Extract the (X, Y) coordinate from the center of the cell holding the provided text.  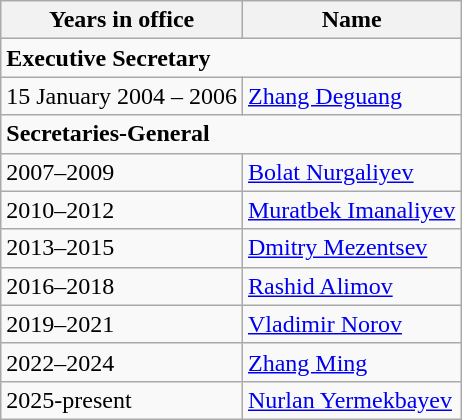
2022–2024 (122, 362)
Vladimir Norov (351, 324)
Name (351, 20)
2010–2012 (122, 210)
Secretaries-General (231, 134)
Rashid Alimov (351, 286)
2019–2021 (122, 324)
Nurlan Yermekbayev (351, 400)
Dmitry Mezentsev (351, 248)
Years in office (122, 20)
Muratbek Imanaliyev (351, 210)
2016–2018 (122, 286)
Bolat Nurgaliyev (351, 172)
2025-present (122, 400)
Zhang Deguang (351, 96)
Zhang Ming (351, 362)
2013–2015 (122, 248)
Executive Secretary (231, 58)
2007–2009 (122, 172)
15 January 2004 – 2006 (122, 96)
